Locate the cell with the specified text and output its [x, y] center coordinate. 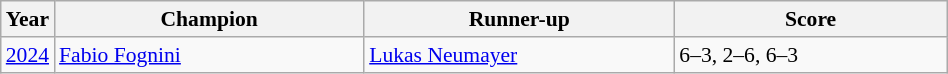
Year [28, 19]
2024 [28, 55]
Lukas Neumayer [519, 55]
Champion [209, 19]
Fabio Fognini [209, 55]
Score [810, 19]
6–3, 2–6, 6–3 [810, 55]
Runner-up [519, 19]
